For the text-containing cell, return its midpoint in [X, Y] coordinate format. 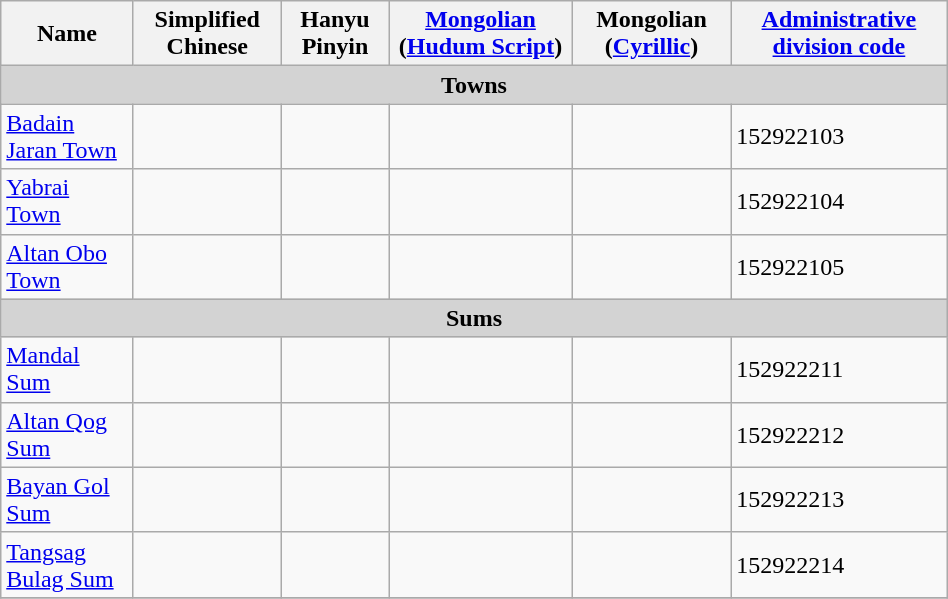
Altan Qog Sum [67, 434]
Name [67, 34]
Tangsag Bulag Sum [67, 564]
Administrative division code [840, 34]
Hanyu Pinyin [334, 34]
152922211 [840, 370]
Simplified Chinese [207, 34]
Yabrai Town [67, 202]
Mandal Sum [67, 370]
Sums [474, 318]
Altan Obo Town [67, 266]
Towns [474, 85]
152922105 [840, 266]
152922213 [840, 500]
Bayan Gol Sum [67, 500]
Badain Jaran Town [67, 136]
Mongolian (Cyrillic) [651, 34]
Mongolian (Hudum Script) [481, 34]
152922104 [840, 202]
152922103 [840, 136]
152922214 [840, 564]
152922212 [840, 434]
